Provide the (x, y) coordinate of the cell's center where the given text is located.  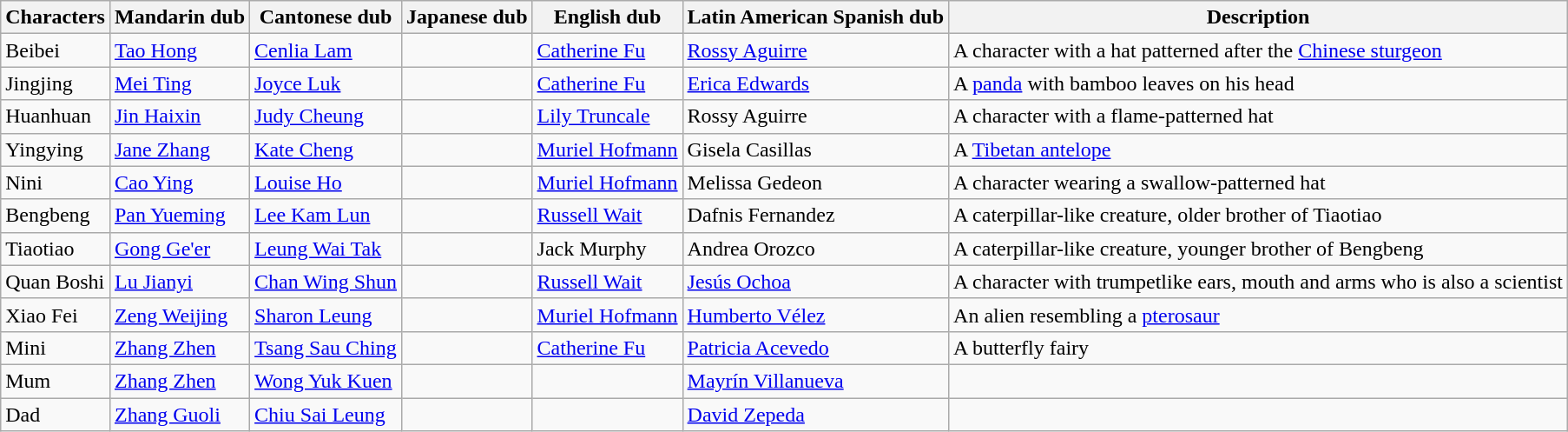
Description (1259, 17)
A caterpillar-like creature, older brother of Tiaotiao (1259, 216)
Mini (56, 348)
A Tibetan antelope (1259, 150)
Erica Edwards (815, 83)
Humberto Vélez (815, 315)
Wong Yuk Kuen (326, 381)
A character with a hat patterned after the Chinese sturgeon (1259, 50)
Cao Ying (179, 183)
Jack Murphy (608, 249)
Tiaotiao (56, 249)
Jane Zhang (179, 150)
Zeng Weijing (179, 315)
Mum (56, 381)
Xiao Fei (56, 315)
Sharon Leung (326, 315)
Mei Ting (179, 83)
Pan Yueming (179, 216)
Judy Cheung (326, 116)
Joyce Luk (326, 83)
A character wearing a swallow-patterned hat (1259, 183)
Tao Hong (179, 50)
Lu Jianyi (179, 282)
Chan Wing Shun (326, 282)
A character with a flame-patterned hat (1259, 116)
Latin American Spanish dub (815, 17)
Characters (56, 17)
A character with trumpetlike ears, mouth and arms who is also a scientist (1259, 282)
A caterpillar-like creature, younger brother of Bengbeng (1259, 249)
Beibei (56, 50)
David Zepeda (815, 415)
Zhang Guoli (179, 415)
Kate Cheng (326, 150)
Leung Wai Tak (326, 249)
Gisela Casillas (815, 150)
Cenlia Lam (326, 50)
Nini (56, 183)
Bengbeng (56, 216)
Melissa Gedeon (815, 183)
An alien resembling a pterosaur (1259, 315)
Tsang Sau Ching (326, 348)
Yingying (56, 150)
Andrea Orozco (815, 249)
Jingjing (56, 83)
Lily Truncale (608, 116)
Jin Haixin (179, 116)
Japanese dub (467, 17)
A panda with bamboo leaves on his head (1259, 83)
Gong Ge'er (179, 249)
Dafnis Fernandez (815, 216)
Lee Kam Lun (326, 216)
Huanhuan (56, 116)
Quan Boshi (56, 282)
Dad (56, 415)
Chiu Sai Leung (326, 415)
English dub (608, 17)
A butterfly fairy (1259, 348)
Mandarin dub (179, 17)
Louise Ho (326, 183)
Jesús Ochoa (815, 282)
Cantonese dub (326, 17)
Patricia Acevedo (815, 348)
Mayrín Villanueva (815, 381)
